For the text-containing cell, return its midpoint in (X, Y) coordinate format. 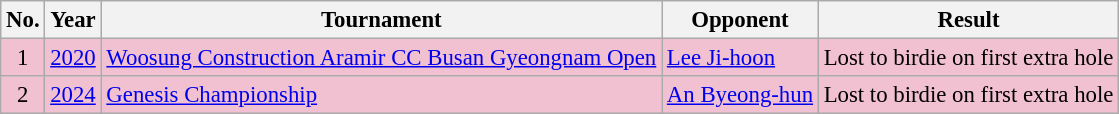
An Byeong-hun (740, 95)
Genesis Championship (382, 95)
Year (73, 20)
Woosung Construction Aramir CC Busan Gyeongnam Open (382, 58)
Opponent (740, 20)
Tournament (382, 20)
2020 (73, 58)
Lee Ji-hoon (740, 58)
No. (23, 20)
1 (23, 58)
2024 (73, 95)
2 (23, 95)
Result (968, 20)
